Determine the [x, y] coordinate at the center of the cell enclosing the given text.  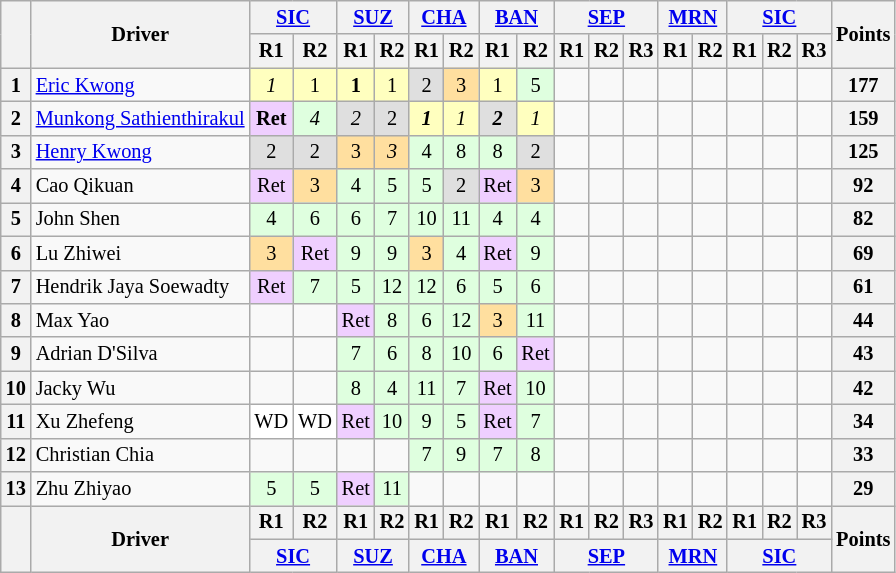
Adrian D'Silva [140, 354]
44 [863, 320]
Xu Zhefeng [140, 421]
Hendrik Jaya Soewadty [140, 287]
Christian Chia [140, 455]
177 [863, 85]
Max Yao [140, 320]
Jacky Wu [140, 388]
Lu Zhiwei [140, 253]
34 [863, 421]
29 [863, 489]
John Shen [140, 219]
42 [863, 388]
Zhu Zhiyao [140, 489]
69 [863, 253]
159 [863, 118]
92 [863, 186]
Eric Kwong [140, 85]
125 [863, 152]
61 [863, 287]
Munkong Sathienthirakul [140, 118]
13 [16, 489]
Henry Kwong [140, 152]
33 [863, 455]
Cao Qikuan [140, 186]
82 [863, 219]
43 [863, 354]
